Identify which cell holds the provided text, then report its (x, y) central coordinate. 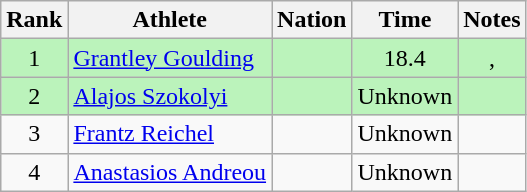
Rank (34, 20)
Frantz Reichel (170, 134)
3 (34, 134)
Time (405, 20)
Athlete (170, 20)
2 (34, 96)
Anastasios Andreou (170, 172)
Alajos Szokolyi (170, 96)
, (492, 58)
Grantley Goulding (170, 58)
18.4 (405, 58)
Notes (492, 20)
4 (34, 172)
Nation (312, 20)
1 (34, 58)
